Return the [x, y] coordinate for the center point of the cell that contains the specified text.  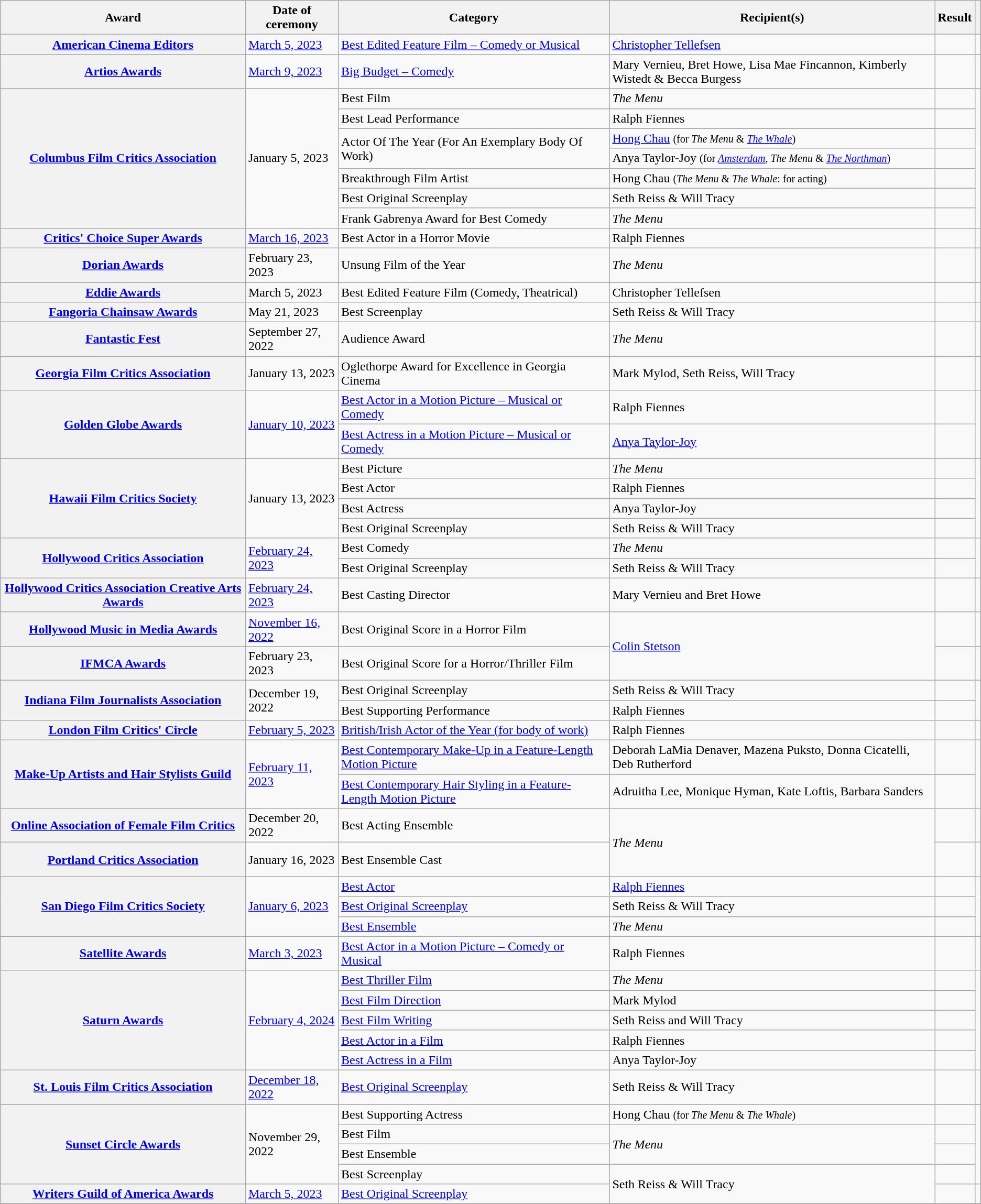
January 6, 2023 [291, 906]
San Diego Film Critics Society [123, 906]
Best Casting Director [474, 595]
British/Irish Actor of the Year (for body of work) [474, 730]
Audience Award [474, 340]
Make-Up Artists and Hair Stylists Guild [123, 774]
Best Actor in a Film [474, 1040]
Best Thriller Film [474, 980]
Best Supporting Actress [474, 1114]
Artios Awards [123, 71]
St. Louis Film Critics Association [123, 1087]
Best Picture [474, 468]
Writers Guild of America Awards [123, 1194]
Best Original Score in a Horror Film [474, 629]
Dorian Awards [123, 265]
Best Ensemble Cast [474, 859]
January 5, 2023 [291, 158]
February 11, 2023 [291, 774]
Best Actress in a Film [474, 1060]
Best Edited Feature Film (Comedy, Theatrical) [474, 292]
March 9, 2023 [291, 71]
Oglethorpe Award for Excellence in Georgia Cinema [474, 373]
September 27, 2022 [291, 340]
November 29, 2022 [291, 1144]
Mark Mylod [772, 1000]
Fantastic Fest [123, 340]
Colin Stetson [772, 646]
London Film Critics' Circle [123, 730]
Best Lead Performance [474, 118]
Best Edited Feature Film – Comedy or Musical [474, 45]
January 16, 2023 [291, 859]
Sunset Circle Awards [123, 1144]
February 4, 2024 [291, 1020]
Mark Mylod, Seth Reiss, Will Tracy [772, 373]
Best Contemporary Hair Styling in a Feature-Length Motion Picture [474, 791]
Columbus Film Critics Association [123, 158]
Hollywood Critics Association Creative Arts Awards [123, 595]
Best Actor in a Horror Movie [474, 238]
Hollywood Music in Media Awards [123, 629]
December 18, 2022 [291, 1087]
Portland Critics Association [123, 859]
January 10, 2023 [291, 424]
Best Film Direction [474, 1000]
Best Actress in a Motion Picture – Musical or Comedy [474, 441]
Best Actress [474, 508]
Mary Vernieu, Bret Howe, Lisa Mae Fincannon, Kimberly Wistedt & Becca Burgess [772, 71]
Best Comedy [474, 548]
American Cinema Editors [123, 45]
Mary Vernieu and Bret Howe [772, 595]
Actor Of The Year (For An Exemplary Body Of Work) [474, 148]
Hollywood Critics Association [123, 558]
Saturn Awards [123, 1020]
Best Film Writing [474, 1020]
December 19, 2022 [291, 700]
Best Actor in a Motion Picture – Musical or Comedy [474, 408]
Hawaii Film Critics Society [123, 498]
Best Original Score for a Horror/Thriller Film [474, 663]
Date of ceremony [291, 18]
IFMCA Awards [123, 663]
Best Supporting Performance [474, 710]
Unsung Film of the Year [474, 265]
Satellite Awards [123, 954]
Big Budget – Comedy [474, 71]
Category [474, 18]
Adruitha Lee, Monique Hyman, Kate Loftis, Barbara Sanders [772, 791]
November 16, 2022 [291, 629]
May 21, 2023 [291, 312]
Georgia Film Critics Association [123, 373]
Fangoria Chainsaw Awards [123, 312]
Deborah LaMia Denaver, Mazena Puksto, Donna Cicatelli, Deb Rutherford [772, 758]
Recipient(s) [772, 18]
February 5, 2023 [291, 730]
Seth Reiss and Will Tracy [772, 1020]
Best Acting Ensemble [474, 826]
Anya Taylor-Joy (for Amsterdam, The Menu & The Northman) [772, 158]
March 16, 2023 [291, 238]
Eddie Awards [123, 292]
Critics' Choice Super Awards [123, 238]
December 20, 2022 [291, 826]
Best Actor in a Motion Picture – Comedy or Musical [474, 954]
Breakthrough Film Artist [474, 178]
Hong Chau (The Menu & The Whale: for acting) [772, 178]
Award [123, 18]
Online Association of Female Film Critics [123, 826]
Golden Globe Awards [123, 424]
Best Contemporary Make-Up in a Feature-Length Motion Picture [474, 758]
March 3, 2023 [291, 954]
Frank Gabrenya Award for Best Comedy [474, 218]
Result [955, 18]
Indiana Film Journalists Association [123, 700]
